For the text-containing cell, return its midpoint in [X, Y] coordinate format. 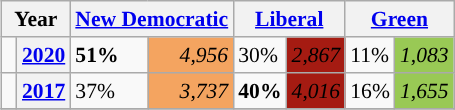
2,867 [316, 55]
30% [260, 55]
3,737 [190, 91]
11% [370, 55]
Liberal [289, 19]
Green [399, 19]
Year [36, 19]
New Democratic [152, 19]
16% [370, 91]
2020 [44, 55]
4,956 [190, 55]
1,083 [424, 55]
51% [109, 55]
2017 [44, 91]
40% [260, 91]
37% [109, 91]
4,016 [316, 91]
1,655 [424, 91]
